From the cell containing the given text, extract its center point as (X, Y) coordinate. 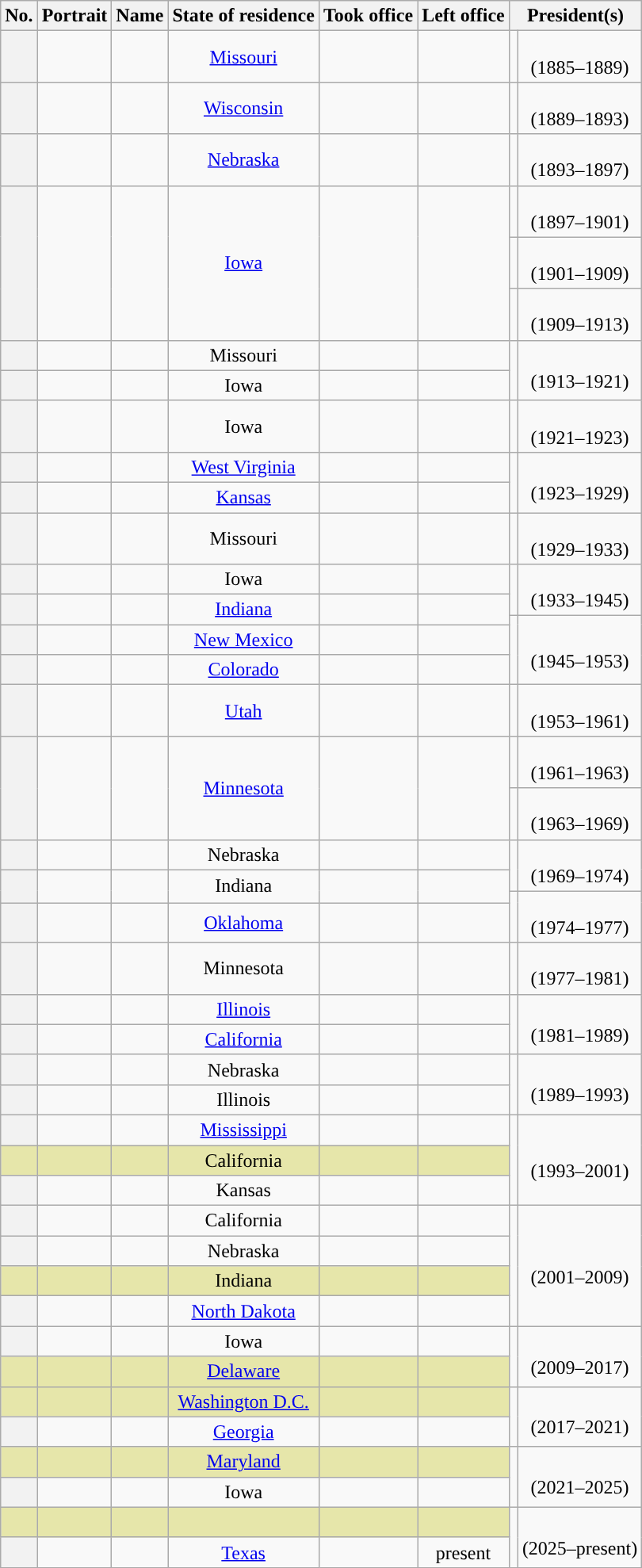
(1981–1989) (579, 1024)
Colorado (244, 670)
Maryland (244, 1462)
(2025–present) (579, 1537)
(1961–1963) (579, 763)
(1885–1889) (579, 57)
(1993–2001) (579, 1160)
Washington D.C. (244, 1402)
Texas (244, 1552)
(1889–1893) (579, 108)
(2021–2025) (579, 1477)
Utah (244, 710)
North Dakota (244, 1311)
No. (19, 16)
Name (139, 16)
President(s) (575, 16)
(1963–1969) (579, 813)
(2009–2017) (579, 1356)
(2017–2021) (579, 1417)
State of residence (244, 16)
(1913–1921) (579, 370)
present (464, 1552)
(1929–1933) (579, 537)
(1945–1953) (579, 650)
Portrait (75, 16)
(1933–1945) (579, 590)
West Virginia (244, 467)
(1969–1974) (579, 866)
(1897–1901) (579, 211)
Wisconsin (244, 108)
Took office (368, 16)
Delaware (244, 1371)
New Mexico (244, 640)
Georgia (244, 1432)
(1921–1923) (579, 426)
(1989–1993) (579, 1084)
(1953–1961) (579, 710)
(1909–1913) (579, 314)
(1901–1909) (579, 263)
Mississippi (244, 1130)
(1923–1929) (579, 482)
Left office (464, 16)
(1977–1981) (579, 969)
Oklahoma (244, 923)
(1974–1977) (579, 916)
(2001–2009) (579, 1266)
(1893–1897) (579, 160)
